Identify which cell holds the provided text, then report its [x, y] central coordinate. 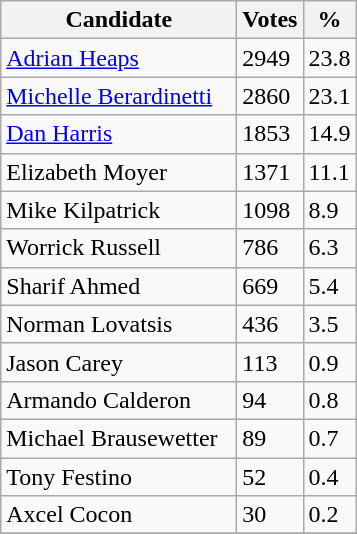
Norman Lovatsis [119, 324]
Michelle Berardinetti [119, 96]
Votes [270, 20]
Dan Harris [119, 134]
2949 [270, 58]
786 [270, 248]
89 [270, 438]
30 [270, 515]
Candidate [119, 20]
% [330, 20]
Tony Festino [119, 477]
Armando Calderon [119, 400]
1098 [270, 210]
2860 [270, 96]
Elizabeth Moyer [119, 172]
6.3 [330, 248]
Michael Brausewetter [119, 438]
669 [270, 286]
Axcel Cocon [119, 515]
23.8 [330, 58]
0.4 [330, 477]
Worrick Russell [119, 248]
1371 [270, 172]
0.9 [330, 362]
436 [270, 324]
8.9 [330, 210]
Adrian Heaps [119, 58]
5.4 [330, 286]
Mike Kilpatrick [119, 210]
3.5 [330, 324]
23.1 [330, 96]
0.8 [330, 400]
Jason Carey [119, 362]
0.7 [330, 438]
113 [270, 362]
0.2 [330, 515]
52 [270, 477]
14.9 [330, 134]
94 [270, 400]
Sharif Ahmed [119, 286]
1853 [270, 134]
11.1 [330, 172]
